Capture the cell that displays the provided text and extract its (x, y) central coordinate. 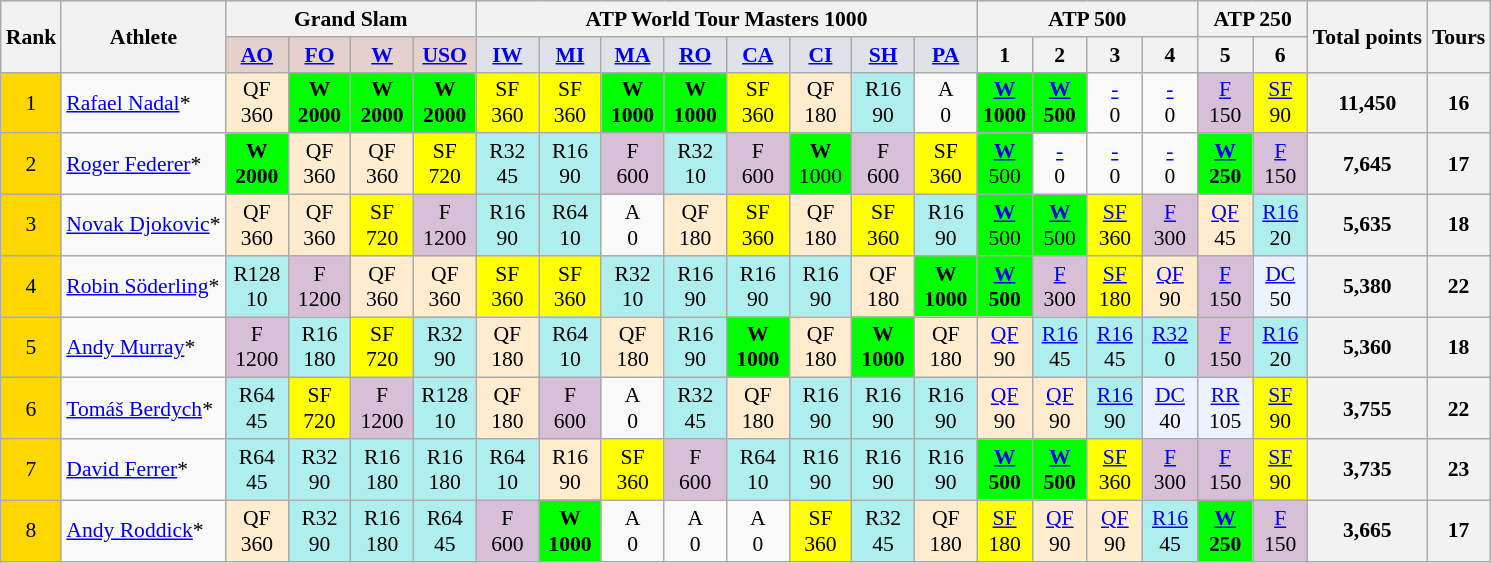
3,755 (1368, 408)
ATP 500 (1087, 19)
ATP World Tour Masters 1000 (726, 19)
3,665 (1368, 530)
DC50 (1280, 286)
CI (820, 55)
16 (1458, 102)
3,735 (1368, 470)
Tomáš Berdych* (143, 408)
7 (32, 470)
Total points (1368, 36)
MA (632, 55)
Tours (1458, 36)
PA (946, 55)
Rank (32, 36)
8 (32, 530)
23 (1458, 470)
Andy Murray* (143, 348)
ATP 250 (1253, 19)
5,380 (1368, 286)
Novak Djokovic* (143, 226)
Andy Roddick* (143, 530)
Robin Söderling* (143, 286)
Roger Federer* (143, 164)
5,635 (1368, 226)
RO (696, 55)
DC40 (1170, 408)
Rafael Nadal* (143, 102)
IW (508, 55)
W (382, 55)
David Ferrer* (143, 470)
FO (320, 55)
MI (570, 55)
CA (758, 55)
AO (258, 55)
USO (444, 55)
7,645 (1368, 164)
RR105 (1226, 408)
11,450 (1368, 102)
SH (884, 55)
Grand Slam (351, 19)
Athlete (143, 36)
R320 (1170, 348)
5,360 (1368, 348)
QF45 (1226, 226)
